Locate the cell with the specified text and output its [X, Y] center coordinate. 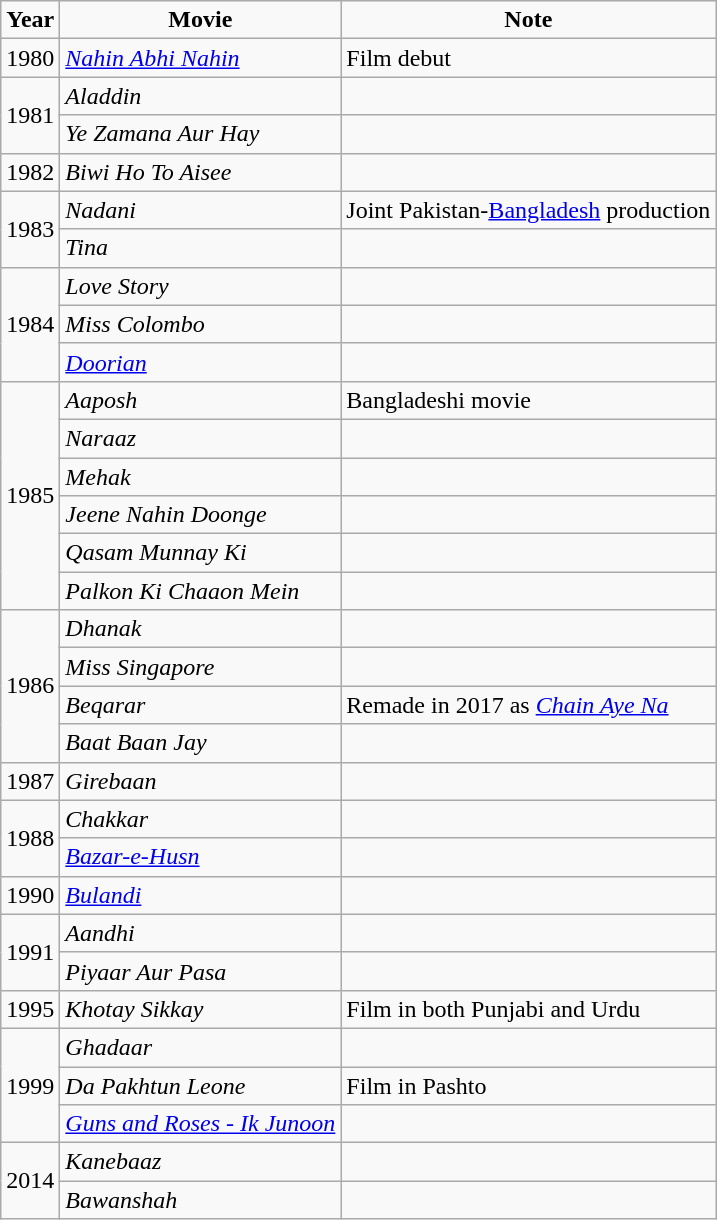
Movie [200, 20]
Beqarar [200, 705]
Tina [200, 248]
Palkon Ki Chaaon Mein [200, 591]
Miss Colombo [200, 324]
Da Pakhtun Leone [200, 1085]
1987 [30, 781]
1985 [30, 495]
Miss Singapore [200, 667]
1986 [30, 686]
1988 [30, 838]
Nahin Abhi Nahin [200, 58]
Piyaar Aur Pasa [200, 971]
Aaposh [200, 400]
Year [30, 20]
Qasam Munnay Ki [200, 553]
1991 [30, 952]
Guns and Roses - Ik Junoon [200, 1124]
1980 [30, 58]
Joint Pakistan-Bangladesh production [528, 210]
1981 [30, 115]
Biwi Ho To Aisee [200, 172]
Love Story [200, 286]
Jeene Nahin Doonge [200, 515]
Bangladeshi movie [528, 400]
Baat Baan Jay [200, 743]
Aladdin [200, 96]
Bazar-e-Husn [200, 857]
Remade in 2017 as Chain Aye Na [528, 705]
2014 [30, 1181]
Bawanshah [200, 1200]
Khotay Sikkay [200, 1009]
Film in both Punjabi and Urdu [528, 1009]
Kanebaaz [200, 1162]
Naraaz [200, 438]
1999 [30, 1085]
Doorian [200, 362]
1982 [30, 172]
Girebaan [200, 781]
1983 [30, 229]
Ghadaar [200, 1047]
Aandhi [200, 933]
1990 [30, 895]
Note [528, 20]
Chakkar [200, 819]
Mehak [200, 477]
Dhanak [200, 629]
Bulandi [200, 895]
Nadani [200, 210]
Ye Zamana Aur Hay [200, 134]
1995 [30, 1009]
Film in Pashto [528, 1085]
1984 [30, 324]
Film debut [528, 58]
